Output the (X, Y) coordinate of the center of the cell containing the given text.  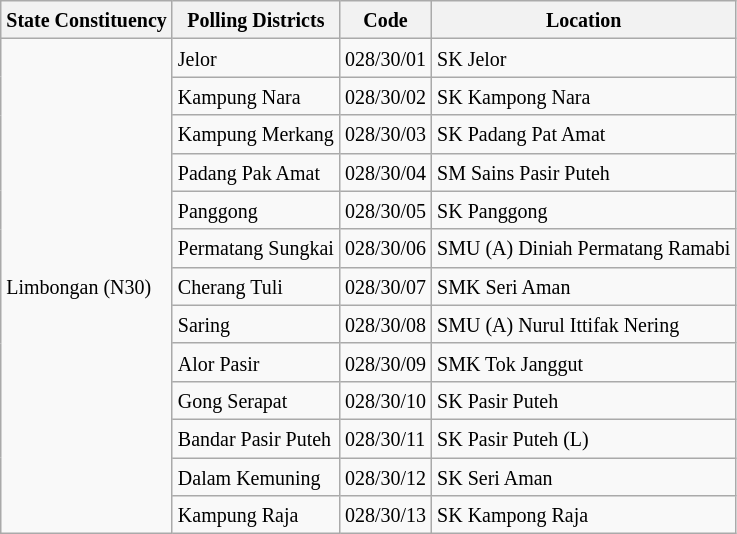
SK Padang Pat Amat (584, 134)
Jelor (256, 58)
Gong Serapat (256, 400)
Limbongan (N30) (87, 286)
Kampung Raja (256, 515)
028/30/02 (385, 96)
028/30/11 (385, 438)
Polling Districts (256, 20)
Alor Pasir (256, 362)
Bandar Pasir Puteh (256, 438)
SM Sains Pasir Puteh (584, 172)
Code (385, 20)
028/30/06 (385, 248)
Panggong (256, 210)
SK Panggong (584, 210)
SK Kampong Nara (584, 96)
Dalam Kemuning (256, 477)
028/30/01 (385, 58)
SMK Seri Aman (584, 286)
028/30/04 (385, 172)
028/30/07 (385, 286)
Kampung Merkang (256, 134)
028/30/03 (385, 134)
Padang Pak Amat (256, 172)
SMK Tok Janggut (584, 362)
SK Seri Aman (584, 477)
Location (584, 20)
028/30/09 (385, 362)
028/30/10 (385, 400)
028/30/13 (385, 515)
028/30/12 (385, 477)
SK Pasir Puteh (584, 400)
Kampung Nara (256, 96)
SK Kampong Raja (584, 515)
SK Pasir Puteh (L) (584, 438)
028/30/05 (385, 210)
SK Jelor (584, 58)
Saring (256, 324)
SMU (A) Diniah Permatang Ramabi (584, 248)
State Constituency (87, 20)
SMU (A) Nurul Ittifak Nering (584, 324)
Cherang Tuli (256, 286)
028/30/08 (385, 324)
Permatang Sungkai (256, 248)
